Find where the given text appears and provide that cell's center as [x, y] coordinate. 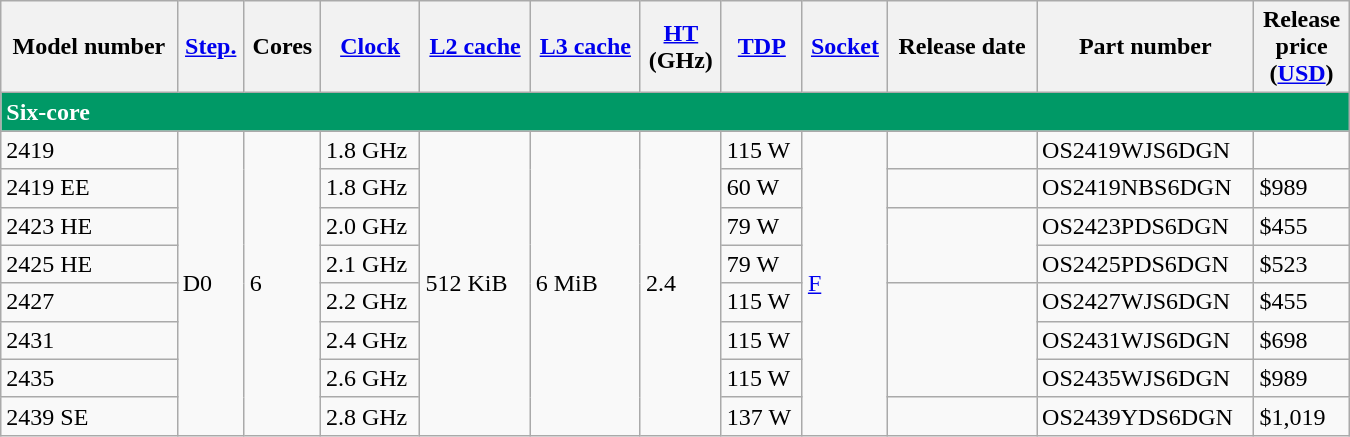
2.0 GHz [370, 226]
$698 [1302, 340]
OS2435WJS6DGN [1146, 378]
OS2431WJS6DGN [1146, 340]
TDP [762, 47]
$523 [1302, 264]
F [844, 283]
Clock [370, 47]
OS2423PDS6DGN [1146, 226]
2427 [89, 302]
2.4 GHz [370, 340]
OS2427WJS6DGN [1146, 302]
6 MiB [585, 283]
Step. [210, 47]
2.6 GHz [370, 378]
2423 HE [89, 226]
2419 EE [89, 188]
2425 HE [89, 264]
OS2425PDS6DGN [1146, 264]
2.2 GHz [370, 302]
HT(GHz) [680, 47]
Release date [962, 47]
2.4 [680, 283]
L2 cache [475, 47]
2435 [89, 378]
60 W [762, 188]
2431 [89, 340]
Releaseprice(USD) [1302, 47]
2419 [89, 150]
$1,019 [1302, 416]
OS2419NBS6DGN [1146, 188]
6 [282, 283]
512 KiB [475, 283]
L3 cache [585, 47]
Cores [282, 47]
D0 [210, 283]
2.8 GHz [370, 416]
Model number [89, 47]
2439 SE [89, 416]
Six-core [675, 112]
OS2419WJS6DGN [1146, 150]
2.1 GHz [370, 264]
Socket [844, 47]
137 W [762, 416]
Part number [1146, 47]
OS2439YDS6DGN [1146, 416]
